For the text-containing cell, return its midpoint in (X, Y) coordinate format. 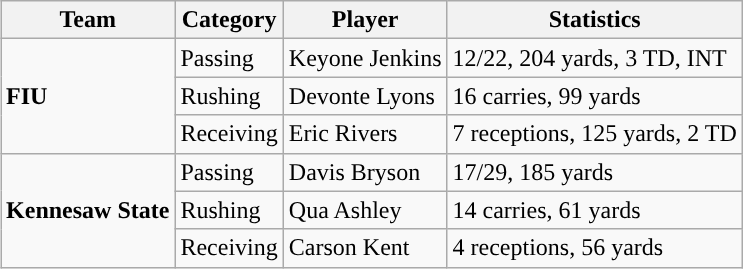
Carson Kent (365, 248)
Kennesaw State (88, 210)
7 receptions, 125 yards, 2 TD (594, 134)
Davis Bryson (365, 172)
Keyone Jenkins (365, 58)
17/29, 185 yards (594, 172)
Player (365, 20)
Devonte Lyons (365, 96)
16 carries, 99 yards (594, 96)
Qua Ashley (365, 210)
Statistics (594, 20)
Team (88, 20)
12/22, 204 yards, 3 TD, INT (594, 58)
14 carries, 61 yards (594, 210)
Category (229, 20)
4 receptions, 56 yards (594, 248)
FIU (88, 96)
Eric Rivers (365, 134)
